For the text-containing cell, return its midpoint in [x, y] coordinate format. 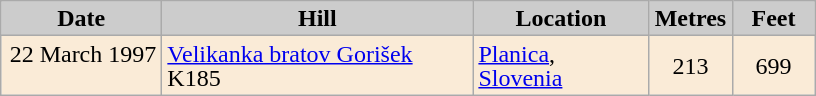
213 [690, 66]
22 March 1997 [82, 66]
Hill [318, 18]
699 [774, 66]
Feet [774, 18]
Location [561, 18]
Date [82, 18]
Planica, Slovenia [561, 66]
Metres [690, 18]
Velikanka bratov Gorišek K185 [318, 66]
